Scan for the cell matching the given text and deliver its (x, y) coordinate at center. 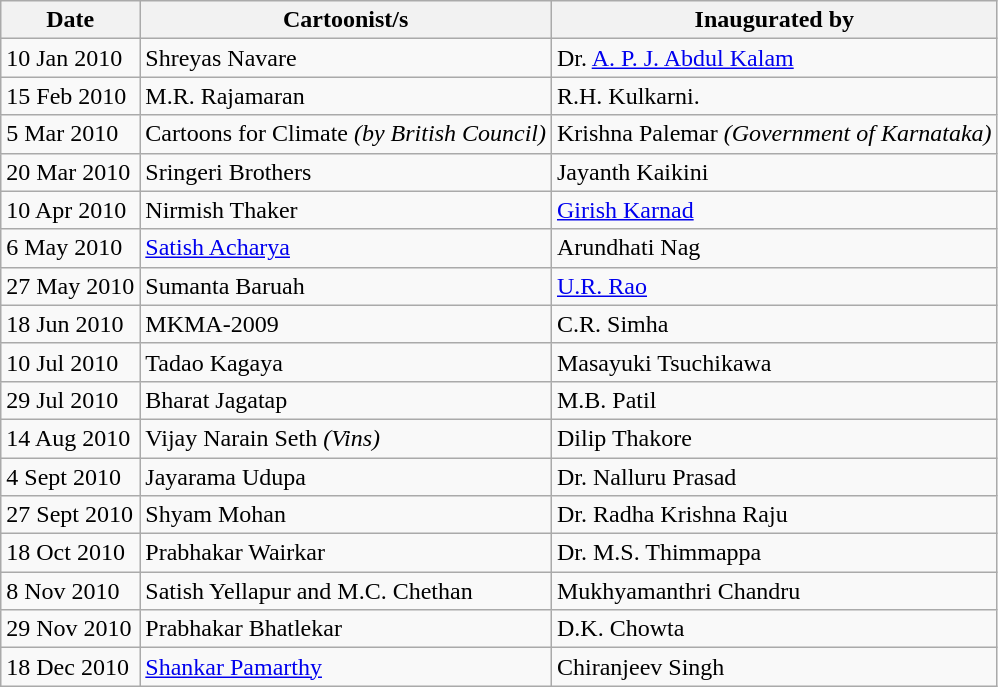
10 Jul 2010 (70, 362)
Chiranjeev Singh (774, 667)
4 Sept 2010 (70, 477)
Vijay Narain Seth (Vins) (346, 438)
15 Feb 2010 (70, 96)
Shreyas Navare (346, 58)
Girish Karnad (774, 210)
Bharat Jagatap (346, 400)
29 Jul 2010 (70, 400)
U.R. Rao (774, 286)
20 Mar 2010 (70, 172)
Dilip Thakore (774, 438)
6 May 2010 (70, 248)
Cartoonist/s (346, 20)
D.K. Chowta (774, 629)
Jayanth Kaikini (774, 172)
C.R. Simha (774, 324)
8 Nov 2010 (70, 591)
27 May 2010 (70, 286)
Date (70, 20)
10 Apr 2010 (70, 210)
Prabhakar Wairkar (346, 553)
Cartoons for Climate (by British Council) (346, 134)
29 Nov 2010 (70, 629)
Mukhyamanthri Chandru (774, 591)
Prabhakar Bhatlekar (346, 629)
Jayarama Udupa (346, 477)
Inaugurated by (774, 20)
10 Jan 2010 (70, 58)
18 Dec 2010 (70, 667)
Tadao Kagaya (346, 362)
18 Jun 2010 (70, 324)
Dr. A. P. J. Abdul Kalam (774, 58)
Shankar Pamarthy (346, 667)
Dr. M.S. Thimmappa (774, 553)
Sringeri Brothers (346, 172)
Dr. Nalluru Prasad (774, 477)
Nirmish Thaker (346, 210)
Sumanta Baruah (346, 286)
Satish Yellapur and M.C. Chethan (346, 591)
Satish Acharya (346, 248)
Masayuki Tsuchikawa (774, 362)
MKMA-2009 (346, 324)
Shyam Mohan (346, 515)
27 Sept 2010 (70, 515)
R.H. Kulkarni. (774, 96)
18 Oct 2010 (70, 553)
Krishna Palemar (Government of Karnataka) (774, 134)
Arundhati Nag (774, 248)
M.B. Patil (774, 400)
M.R. Rajamaran (346, 96)
Dr. Radha Krishna Raju (774, 515)
14 Aug 2010 (70, 438)
5 Mar 2010 (70, 134)
